Capture the cell that displays the provided text and extract its [x, y] central coordinate. 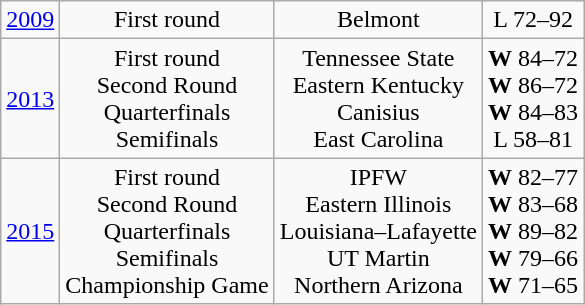
Belmont [378, 20]
First roundSecond RoundQuarterfinalsSemifinals [167, 98]
Tennessee StateEastern KentuckyCanisiusEast Carolina [378, 98]
W 82–77W 83–68W 89–82W 79–66W 71–65 [534, 231]
First roundSecond RoundQuarterfinalsSemifinalsChampionship Game [167, 231]
2015 [30, 231]
2009 [30, 20]
IPFWEastern IllinoisLouisiana–LafayetteUT MartinNorthern Arizona [378, 231]
W 84–72W 86–72W 84–83L 58–81 [534, 98]
2013 [30, 98]
L 72–92 [534, 20]
First round [167, 20]
